For the text-containing cell, return its midpoint in [X, Y] coordinate format. 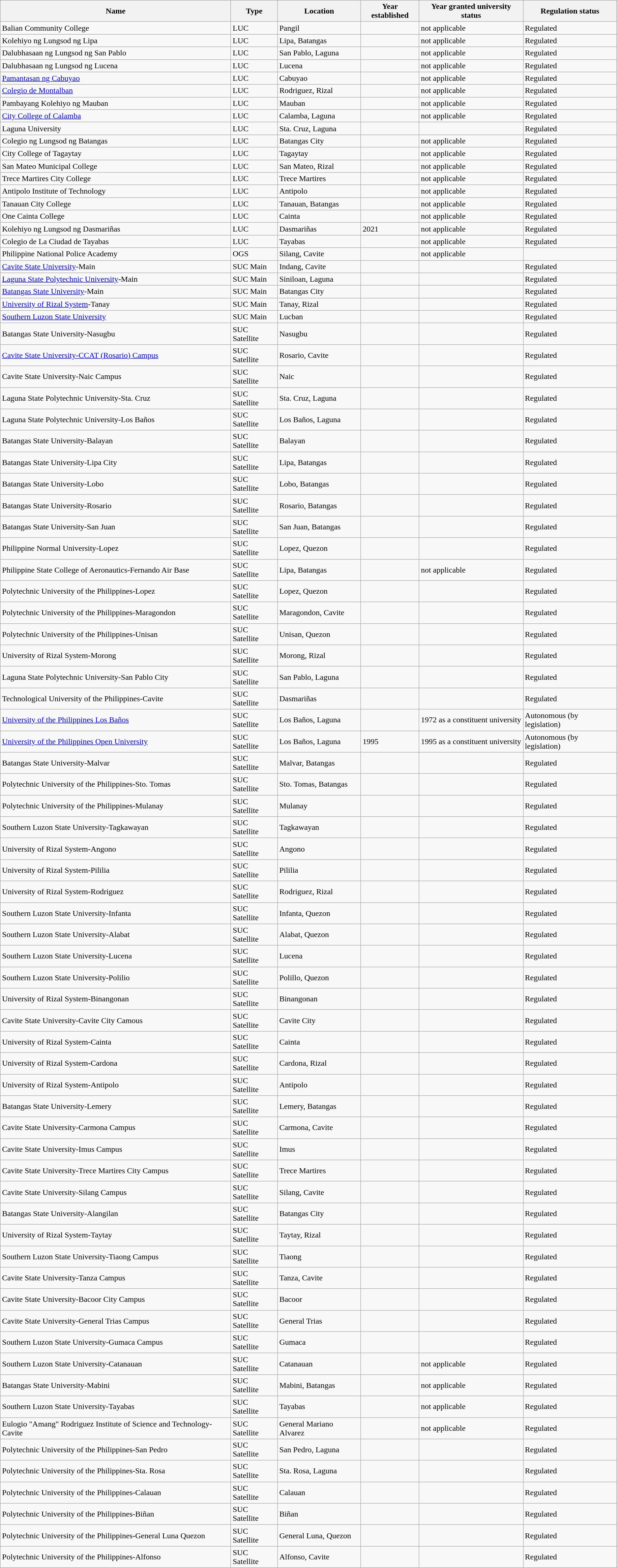
Calauan [319, 1493]
University of the Philippines Los Baños [116, 720]
Cavite State University-Naic Campus [116, 377]
University of Rizal System-Cardona [116, 1063]
Lobo, Batangas [319, 484]
Pililia [319, 870]
Naic [319, 377]
Philippine Normal University-Lopez [116, 548]
Philippine National Police Academy [116, 254]
Imus [319, 1149]
Southern Luzon State University-Tagkawayan [116, 827]
Alabat, Quezon [319, 935]
Siniloan, Laguna [319, 279]
Binangonan [319, 999]
Tanay, Rizal [319, 304]
Maragondon, Cavite [319, 613]
Mulanay [319, 806]
General Mariano Alvarez [319, 1428]
Batangas State University-Rosario [116, 505]
Trece Martires City College [116, 179]
Tagaytay [319, 153]
Batangas State University-San Juan [116, 527]
Cavite State University-Silang Campus [116, 1192]
Nasugbu [319, 334]
Tanauan, Batangas [319, 204]
Batangas State University-Alangilan [116, 1214]
Southern Luzon State University-Infanta [116, 913]
Morong, Rizal [319, 656]
Cavite State University-General Trias Campus [116, 1321]
Pambayang Kolehiyo ng Mauban [116, 103]
Pamantasan ng Cabuyao [116, 78]
Antipolo Institute of Technology [116, 191]
University of Rizal System-Tanay [116, 304]
Alfonso, Cavite [319, 1557]
University of Rizal System-Binangonan [116, 999]
Year established [390, 11]
Kolehiyo ng Lungsod ng Dasmariñas [116, 229]
Batangas State University-Malvar [116, 763]
Tanauan City College [116, 204]
University of Rizal System-Rodriguez [116, 892]
Tanza, Cavite [319, 1278]
Southern Luzon State University [116, 317]
Cardona, Rizal [319, 1063]
Polillo, Quezon [319, 978]
Southern Luzon State University-Polilio [116, 978]
University of Rizal System-Morong [116, 656]
Lemery, Batangas [319, 1106]
Calamba, Laguna [319, 116]
San Mateo, Rizal [319, 166]
Type [254, 11]
Eulogio "Amang" Rodriguez Institute of Science and Technology-Cavite [116, 1428]
Southern Luzon State University-Alabat [116, 935]
Sto. Tomas, Batangas [319, 784]
Batangas State University-Mabini [116, 1385]
Polytechnic University of the Philippines-Mulanay [116, 806]
Southern Luzon State University-Gumaca Campus [116, 1342]
San Pedro, Laguna [319, 1450]
Name [116, 11]
San Mateo Municipal College [116, 166]
Cavite State University-Imus Campus [116, 1149]
Tiaong [319, 1257]
Gumaca [319, 1342]
1995 [390, 741]
Kolehiyo ng Lungsod ng Lipa [116, 41]
Location [319, 11]
Rosario, Batangas [319, 505]
Cavite State University-Bacoor City Campus [116, 1300]
Malvar, Batangas [319, 763]
1972 as a constituent university [471, 720]
University of Rizal System-Angono [116, 849]
Batangas State University-Balayan [116, 441]
Dalubhasaan ng Lungsod ng Lucena [116, 66]
Batangas State University-Lobo [116, 484]
Mabini, Batangas [319, 1385]
Southern Luzon State University-Lucena [116, 956]
Polytechnic University of the Philippines-Calauan [116, 1493]
Balian Community College [116, 28]
City College of Calamba [116, 116]
Lucban [319, 317]
Southern Luzon State University-Tayabas [116, 1406]
Infanta, Quezon [319, 913]
General Luna, Quezon [319, 1536]
University of Rizal System-Taytay [116, 1235]
OGS [254, 254]
2021 [390, 229]
Philippine State College of Aeronautics-Fernando Air Base [116, 570]
Batangas State University-Lemery [116, 1106]
Catanauan [319, 1364]
Cavite State University-Main [116, 267]
Cavite State University-Tanza Campus [116, 1278]
Laguna State Polytechnic University-Los Baños [116, 420]
Colegio de La Ciudad de Tayabas [116, 241]
Polytechnic University of the Philippines-Sto. Tomas [116, 784]
1995 as a constituent university [471, 741]
Southern Luzon State University-Catanauan [116, 1364]
Laguna State Polytechnic University-Sta. Cruz [116, 398]
Laguna University [116, 128]
Unisan, Quezon [319, 634]
Polytechnic University of the Philippines-Unisan [116, 634]
Regulation status [570, 11]
Pangil [319, 28]
Colegio ng Lungsod ng Batangas [116, 141]
Mauban [319, 103]
University of Rizal System-Pililia [116, 870]
Indang, Cavite [319, 267]
Polytechnic University of the Philippines-Maragondon [116, 613]
Cavite State University-Cavite City Camous [116, 1020]
Polytechnic University of the Philippines-General Luna Quezon [116, 1536]
Polytechnic University of the Philippines-Biñan [116, 1514]
Sta. Rosa, Laguna [319, 1471]
Cavite State University-Trece Martires City Campus [116, 1171]
Cavite State University-Carmona Campus [116, 1128]
Batangas State University-Main [116, 292]
Polytechnic University of the Philippines-Alfonso [116, 1557]
Polytechnic University of the Philippines-Lopez [116, 591]
Cavite City [319, 1020]
San Juan, Batangas [319, 527]
University of the Philippines Open University [116, 741]
Angono [319, 849]
Polytechnic University of the Philippines-San Pedro [116, 1450]
City College of Tagaytay [116, 153]
Batangas State University-Nasugbu [116, 334]
Cabuyao [319, 78]
Batangas State University-Lipa City [116, 462]
Bacoor [319, 1300]
One Cainta College [116, 216]
University of Rizal System-Cainta [116, 1042]
Balayan [319, 441]
Carmona, Cavite [319, 1128]
University of Rizal System-Antipolo [116, 1084]
General Trias [319, 1321]
Taytay, Rizal [319, 1235]
Biñan [319, 1514]
Rosario, Cavite [319, 355]
Cavite State University-CCAT (Rosario) Campus [116, 355]
Year granted university status [471, 11]
Colegio de Montalban [116, 91]
Tagkawayan [319, 827]
Laguna State Polytechnic University-San Pablo City [116, 677]
Southern Luzon State University-Tiaong Campus [116, 1257]
Dalubhasaan ng Lungsod ng San Pablo [116, 53]
Polytechnic University of the Philippines-Sta. Rosa [116, 1471]
Technological University of the Philippines-Cavite [116, 699]
Laguna State Polytechnic University-Main [116, 279]
